Extract the [X, Y] coordinate from the center of the cell holding the provided text.  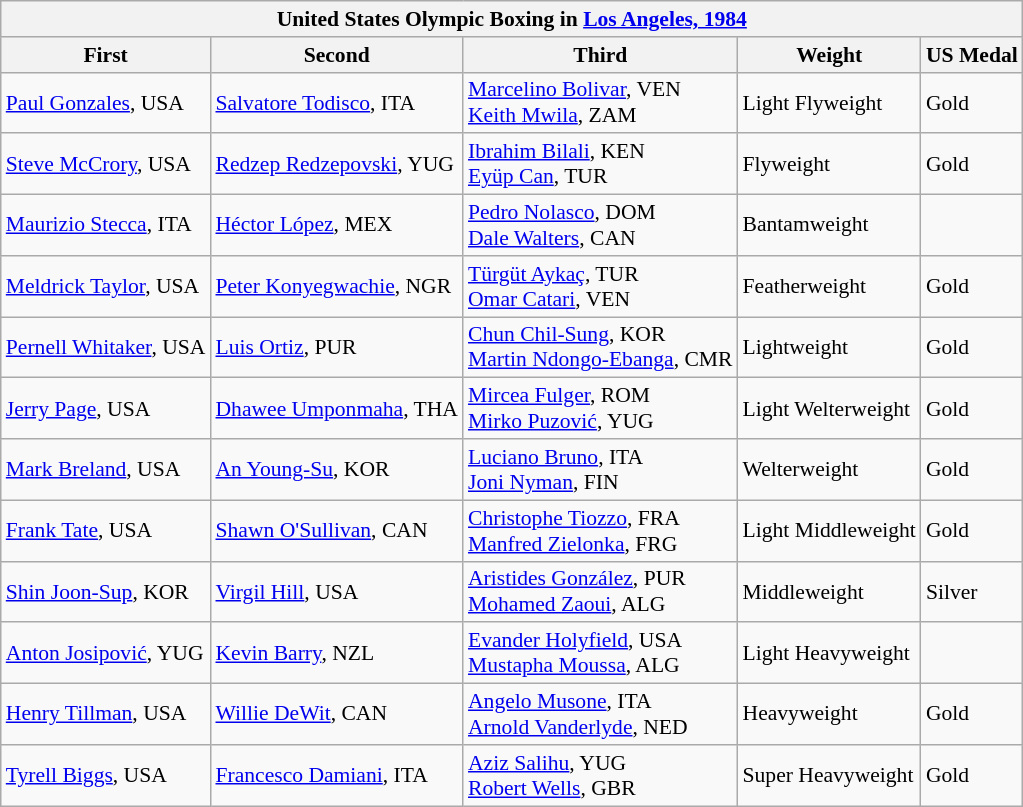
Third [600, 55]
Aziz Salihu, YUG Robert Wells, GBR [600, 776]
Dhawee Umponmaha, THA [336, 408]
Mircea Fulger, ROM Mirko Puzović, YUG [600, 408]
Marcelino Bolivar, VEN Keith Mwila, ZAM [600, 102]
Türgüt Aykaç, TUR Omar Catari, VEN [600, 286]
Chun Chil-Sung, KOR Martin Ndongo-Ebanga, CMR [600, 348]
Welterweight [830, 470]
Pedro Nolasco, DOM Dale Walters, CAN [600, 226]
Angelo Musone, ITA Arnold Vanderlyde, NED [600, 714]
Light Heavyweight [830, 654]
Super Heavyweight [830, 776]
Paul Gonzales, USA [106, 102]
Light Welterweight [830, 408]
Bantamweight [830, 226]
Shawn O'Sullivan, CAN [336, 530]
Francesco Damiani, ITA [336, 776]
US Medal [972, 55]
Featherweight [830, 286]
Silver [972, 592]
Second [336, 55]
Kevin Barry, NZL [336, 654]
Heavyweight [830, 714]
Peter Konyegwachie, NGR [336, 286]
An Young-Su, KOR [336, 470]
Lightweight [830, 348]
Frank Tate, USA [106, 530]
Héctor López, MEX [336, 226]
Christophe Tiozzo, FRA Manfred Zielonka, FRG [600, 530]
Luciano Bruno, ITA Joni Nyman, FIN [600, 470]
Virgil Hill, USA [336, 592]
Salvatore Todisco, ITA [336, 102]
Light Flyweight [830, 102]
Steve McCrory, USA [106, 164]
Pernell Whitaker, USA [106, 348]
Flyweight [830, 164]
Luis Ortiz, PUR [336, 348]
Ibrahim Bilali, KEN Eyüp Can, TUR [600, 164]
Maurizio Stecca, ITA [106, 226]
Middleweight [830, 592]
Shin Joon-Sup, KOR [106, 592]
Henry Tillman, USA [106, 714]
Willie DeWit, CAN [336, 714]
Meldrick Taylor, USA [106, 286]
United States Olympic Boxing in Los Angeles, 1984 [512, 19]
Evander Holyfield, USA Mustapha Moussa, ALG [600, 654]
First [106, 55]
Mark Breland, USA [106, 470]
Jerry Page, USA [106, 408]
Light Middleweight [830, 530]
Redzep Redzepovski, YUG [336, 164]
Weight [830, 55]
Tyrell Biggs, USA [106, 776]
Anton Josipović, YUG [106, 654]
Aristides González, PUR Mohamed Zaoui, ALG [600, 592]
